Detect which cell encompasses the target text, then output its (X, Y) center coordinate. 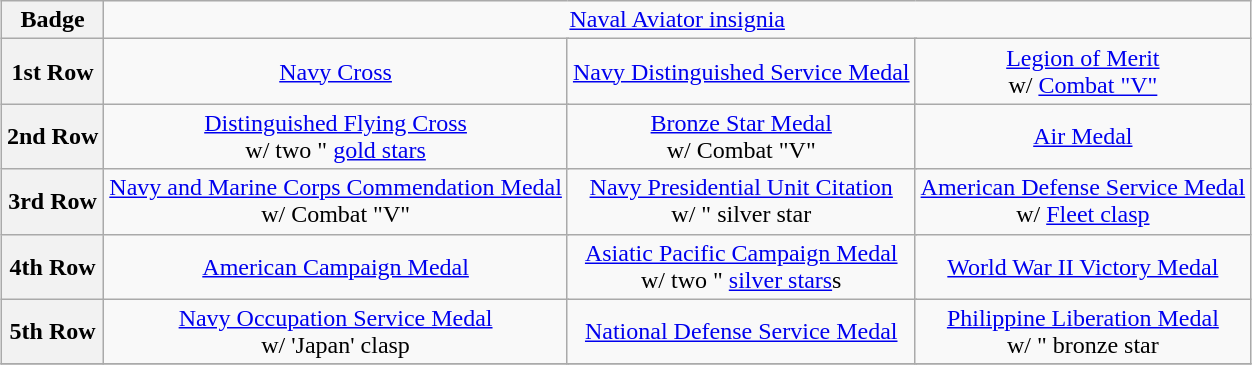
Naval Aviator insignia (678, 20)
Philippine Liberation Medalw/ " bronze star (1083, 332)
1st Row (52, 72)
Navy Distinguished Service Medal (741, 72)
World War II Victory Medal (1083, 266)
Bronze Star Medal w/ Combat "V" (741, 136)
Navy Presidential Unit Citationw/ " silver star (741, 202)
Navy Cross (336, 72)
Asiatic Pacific Campaign Medal w/ two " silver starss (741, 266)
4th Row (52, 266)
Navy and Marine Corps Commendation Medalw/ Combat "V" (336, 202)
American Campaign Medal (336, 266)
Navy Occupation Service Medalw/ 'Japan' clasp (336, 332)
2nd Row (52, 136)
Badge (52, 20)
Legion of Meritw/ Combat "V" (1083, 72)
Air Medal (1083, 136)
American Defense Service Medal w/ Fleet clasp (1083, 202)
Distinguished Flying Crossw/ two " gold stars (336, 136)
National Defense Service Medal (741, 332)
5th Row (52, 332)
3rd Row (52, 202)
